Pinpoint the cell where the given text exists, returning its [X, Y] midpoint coordinate. 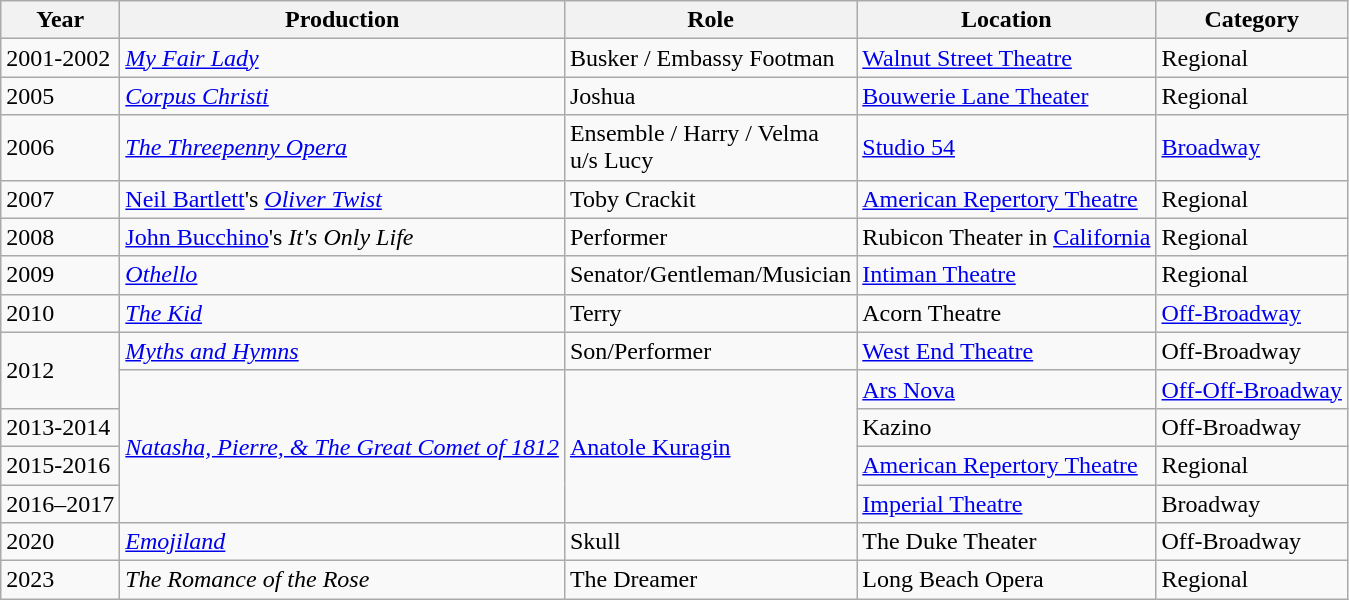
Walnut Street Theatre [1006, 58]
Busker / Embassy Footman [710, 58]
2009 [60, 275]
Location [1006, 20]
Acorn Theatre [1006, 313]
2008 [60, 237]
Anatole Kuragin [710, 446]
Performer [710, 237]
2012 [60, 370]
Senator/Gentleman/Musician [710, 275]
Category [1252, 20]
The Kid [342, 313]
2005 [60, 96]
Year [60, 20]
The Romance of the Rose [342, 580]
Joshua [710, 96]
My Fair Lady [342, 58]
Othello [342, 275]
Long Beach Opera [1006, 580]
Terry [710, 313]
Ars Nova [1006, 389]
2013-2014 [60, 427]
West End Theatre [1006, 351]
Intiman Theatre [1006, 275]
The Dreamer [710, 580]
2020 [60, 542]
Production [342, 20]
The Duke Theater [1006, 542]
Corpus Christi [342, 96]
Neil Bartlett's Oliver Twist [342, 199]
Imperial Theatre [1006, 503]
Emojiland [342, 542]
Studio 54 [1006, 148]
The Threepenny Opera [342, 148]
Skull [710, 542]
2007 [60, 199]
Ensemble / Harry / Velmau/s Lucy [710, 148]
Son/Performer [710, 351]
Natasha, Pierre, & The Great Comet of 1812 [342, 446]
2001-2002 [60, 58]
2023 [60, 580]
Kazino [1006, 427]
2006 [60, 148]
Bouwerie Lane Theater [1006, 96]
Off-Off-Broadway [1252, 389]
Rubicon Theater in California [1006, 237]
2010 [60, 313]
2015-2016 [60, 465]
2016–2017 [60, 503]
Myths and Hymns [342, 351]
John Bucchino's It's Only Life [342, 237]
Role [710, 20]
Toby Crackit [710, 199]
